Determine the (x, y) coordinate at the center of the cell enclosing the given text.  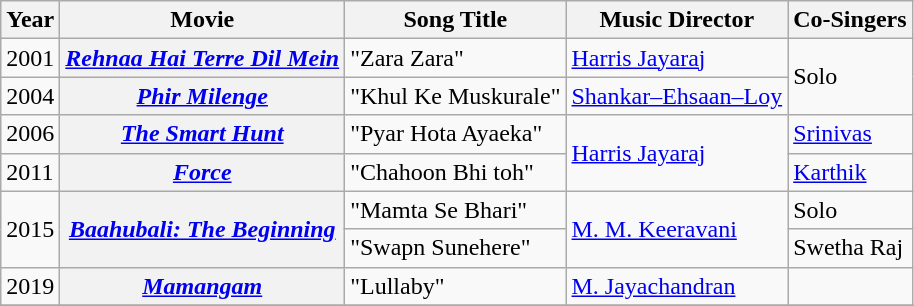
Force (202, 172)
Movie (202, 20)
"Chahoon Bhi toh" (456, 172)
"Zara Zara" (456, 58)
Co-Singers (850, 20)
2011 (30, 172)
Srinivas (850, 134)
2006 (30, 134)
"Mamta Se Bhari" (456, 210)
"Pyar Hota Ayaeka" (456, 134)
"Lullaby" (456, 286)
Swetha Raj (850, 248)
Baahubali: The Beginning (202, 229)
Music Director (677, 20)
M. M. Keeravani (677, 229)
2019 (30, 286)
The Smart Hunt (202, 134)
Year (30, 20)
2004 (30, 96)
Rehnaa Hai Terre Dil Mein (202, 58)
Karthik (850, 172)
M. Jayachandran (677, 286)
Song Title (456, 20)
"Swapn Sunehere" (456, 248)
Mamangam (202, 286)
Shankar–Ehsaan–Loy (677, 96)
Phir Milenge (202, 96)
2001 (30, 58)
"Khul Ke Muskurale" (456, 96)
2015 (30, 229)
